Determine the [X, Y] coordinate at the center of the cell enclosing the given text.  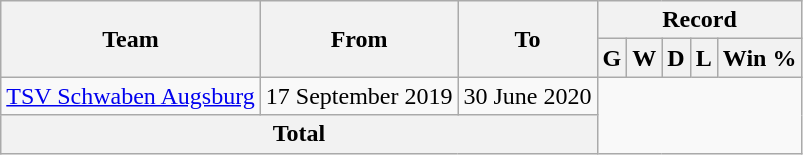
To [528, 39]
30 June 2020 [528, 96]
17 September 2019 [359, 96]
D [676, 58]
Record [700, 20]
G [612, 58]
L [704, 58]
Team [131, 39]
Win % [760, 58]
From [359, 39]
W [644, 58]
TSV Schwaben Augsburg [131, 96]
Total [299, 134]
